Detect which cell encompasses the target text, then output its (X, Y) center coordinate. 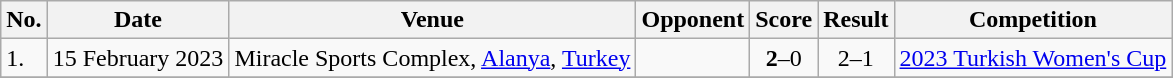
2023 Turkish Women's Cup (1033, 58)
Competition (1033, 20)
2–0 (784, 58)
1. (24, 58)
Miracle Sports Complex, Alanya, Turkey (432, 58)
2–1 (856, 58)
Date (138, 20)
No. (24, 20)
Score (784, 20)
Opponent (693, 20)
Result (856, 20)
Venue (432, 20)
15 February 2023 (138, 58)
